Detect which cell encompasses the target text, then output its (X, Y) center coordinate. 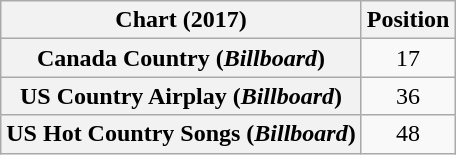
36 (408, 96)
17 (408, 58)
48 (408, 134)
US Hot Country Songs (Billboard) (181, 134)
Position (408, 20)
Chart (2017) (181, 20)
Canada Country (Billboard) (181, 58)
US Country Airplay (Billboard) (181, 96)
